For the text-containing cell, return its midpoint in [X, Y] coordinate format. 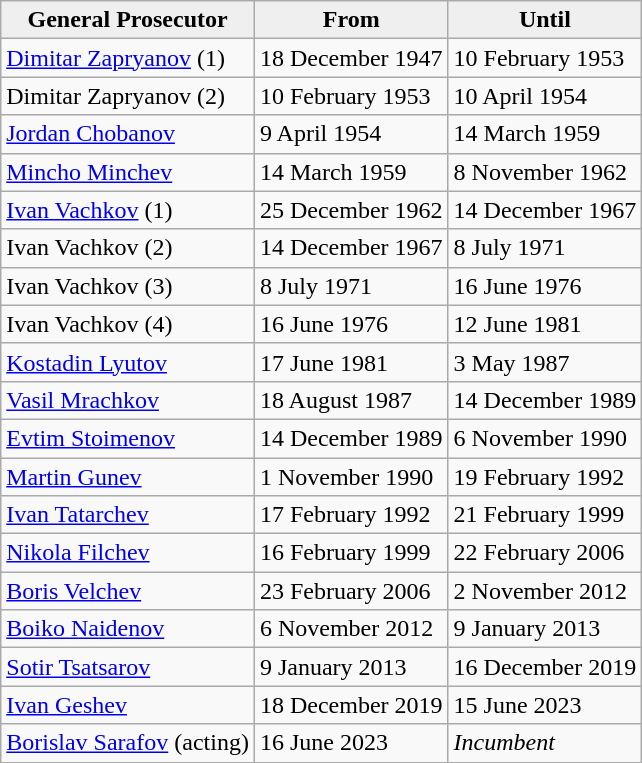
Dimitar Zapryanov (1) [128, 58]
Mincho Minchev [128, 172]
23 February 2006 [351, 591]
Vasil Mrachkov [128, 400]
Evtim Stoimenov [128, 438]
17 June 1981 [351, 362]
10 April 1954 [545, 96]
25 December 1962 [351, 210]
Boris Velchev [128, 591]
Kostadin Lyutov [128, 362]
Ivan Vachkov (3) [128, 286]
Until [545, 20]
Ivan Geshev [128, 705]
Martin Gunev [128, 477]
Nikola Filchev [128, 553]
Boiko Naidenov [128, 629]
1 November 1990 [351, 477]
6 November 2012 [351, 629]
21 February 1999 [545, 515]
3 May 1987 [545, 362]
From [351, 20]
2 November 2012 [545, 591]
15 June 2023 [545, 705]
Sotir Tsatsarov [128, 667]
General Prosecutor [128, 20]
9 April 1954 [351, 134]
18 August 1987 [351, 400]
Ivan Tatarchev [128, 515]
17 February 1992 [351, 515]
Incumbent [545, 743]
Ivan Vachkov (4) [128, 324]
8 November 1962 [545, 172]
22 February 2006 [545, 553]
18 December 2019 [351, 705]
Borislav Sarafov (acting) [128, 743]
Ivan Vachkov (2) [128, 248]
16 June 2023 [351, 743]
16 December 2019 [545, 667]
6 November 1990 [545, 438]
Dimitar Zapryanov (2) [128, 96]
Jordan Chobanov [128, 134]
18 December 1947 [351, 58]
Ivan Vachkov (1) [128, 210]
16 February 1999 [351, 553]
12 June 1981 [545, 324]
19 February 1992 [545, 477]
